Return [x, y] of the center of cell containing provided text 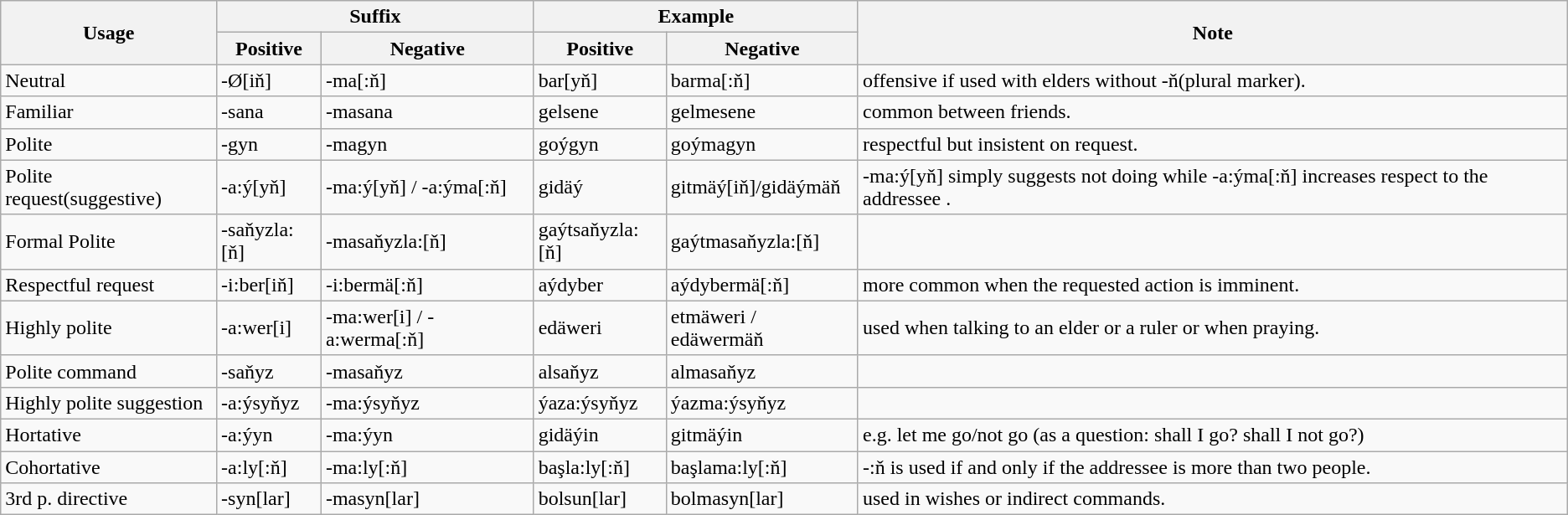
başla:ly[:ň] [600, 466]
Polite request(suggestive) [109, 188]
Cohortative [109, 466]
-:ň is used if and only if the addressee is more than two people. [1213, 466]
-masaňyz [427, 371]
-masana [427, 112]
Polite [109, 144]
alsaňyz [600, 371]
3rd p. directive [109, 499]
-gyn [270, 144]
-ma:ý[yň] / -a:ýma[:ň] [427, 188]
Suffix [375, 17]
-a:ly[:ň] [270, 466]
edäweri [600, 328]
bolmasyn[lar] [762, 499]
gelsene [600, 112]
etmäweri / edäwermäň [762, 328]
respectful but insistent on request. [1213, 144]
Highly polite [109, 328]
barma[:ň] [762, 80]
Formal Polite [109, 241]
-i:ber[iň] [270, 285]
common between friends. [1213, 112]
goýmagyn [762, 144]
bar[yň] [600, 80]
gitmäýin [762, 435]
-ma:ýsyňyz [427, 403]
Highly polite suggestion [109, 403]
gidäý [600, 188]
Respectful request [109, 285]
goýgyn [600, 144]
aýdyber [600, 285]
used in wishes or indirect commands. [1213, 499]
aýdybermä[:ň] [762, 285]
offensive if used with elders without -ň(plural marker). [1213, 80]
-saňyz [270, 371]
more common when the requested action is imminent. [1213, 285]
gaýtmasaňyzla:[ň] [762, 241]
başlama:ly[:ň] [762, 466]
-ma[:ň] [427, 80]
-magyn [427, 144]
-i:bermä[:ň] [427, 285]
-a:ýyn [270, 435]
-ma:ý[yň] simply suggests not doing while -a:ýma[:ň] increases respect to the addressee . [1213, 188]
Neutral [109, 80]
Hortative [109, 435]
-masyn[lar] [427, 499]
used when talking to an elder or a ruler or when praying. [1213, 328]
-Ø[iň] [270, 80]
ýaza:ýsyňyz [600, 403]
-masaňyzla:[ň] [427, 241]
-ma:ly[:ň] [427, 466]
-sana [270, 112]
-saňyzla:[ň] [270, 241]
-syn[lar] [270, 499]
-a:ý[yň] [270, 188]
almasaňyz [762, 371]
-a:ýsyňyz [270, 403]
gidäýin [600, 435]
bolsun[lar] [600, 499]
Note [1213, 33]
gaýtsaňyzla:[ň] [600, 241]
ýazma:ýsyňyz [762, 403]
gitmäý[iň]/gidäýmäň [762, 188]
Usage [109, 33]
Polite command [109, 371]
-ma:wer[i] / -a:werma[:ň] [427, 328]
Familiar [109, 112]
Example [695, 17]
-a:wer[i] [270, 328]
-ma:ýyn [427, 435]
gelmesene [762, 112]
e.g. let me go/not go (as a question: shall I go? shall I not go?) [1213, 435]
